Pinpoint the cell where the given text exists, returning its (x, y) midpoint coordinate. 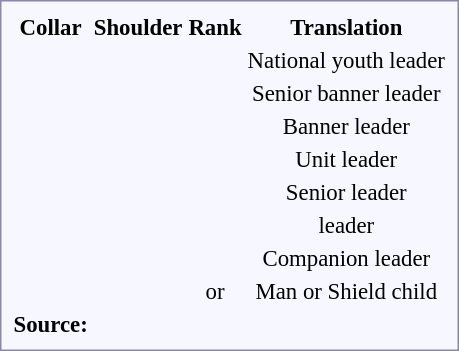
leader (346, 225)
or (215, 291)
Translation (346, 27)
Man or Shield child (346, 291)
Banner leader (346, 126)
Senior leader (346, 192)
Senior banner leader (346, 93)
Source: (50, 324)
Companion leader (346, 258)
Rank (215, 27)
Unit leader (346, 159)
Shoulder (138, 27)
Collar (50, 27)
National youth leader (346, 60)
